For the text-containing cell, return its midpoint in [X, Y] coordinate format. 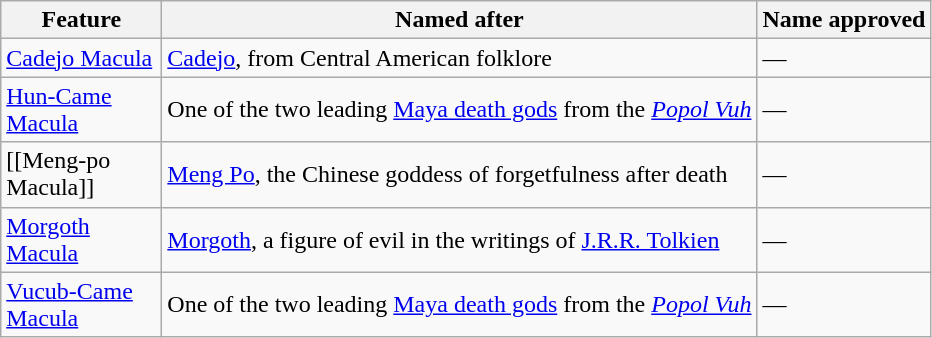
Morgoth, a figure of evil in the writings of J.R.R. Tolkien [460, 240]
Vucub-Came Macula [82, 304]
Name approved [844, 20]
Hun-Came Macula [82, 110]
Cadejo Macula [82, 58]
Morgoth Macula [82, 240]
Named after [460, 20]
Cadejo, from Central American folklore [460, 58]
Feature [82, 20]
[[Meng-po Macula]] [82, 174]
Meng Po, the Chinese goddess of forgetfulness after death [460, 174]
